Find where the given text appears and provide that cell's center as (X, Y) coordinate. 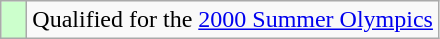
Qualified for the 2000 Summer Olympics (233, 20)
